Find where the given text appears and provide that cell's center as [X, Y] coordinate. 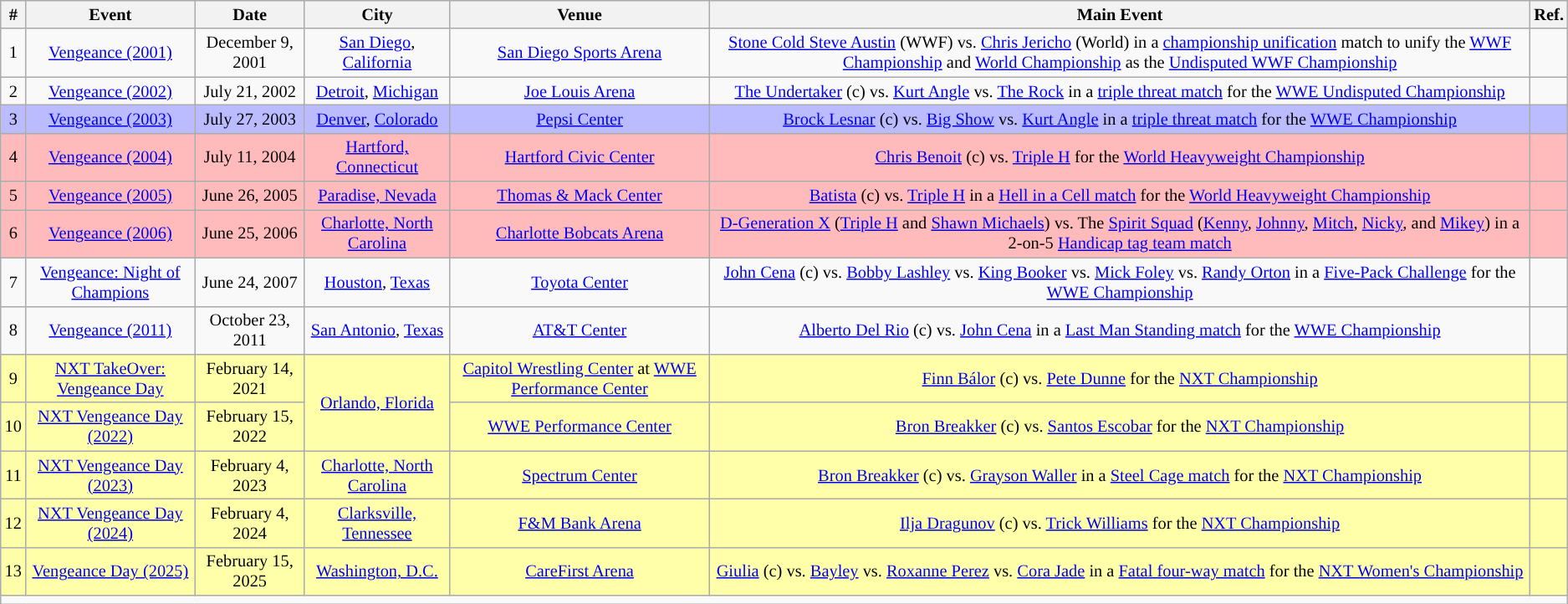
February 4, 2024 [249, 523]
Houston, Texas [376, 282]
Vengeance (2004) [110, 157]
Vengeance: Night of Champions [110, 282]
February 15, 2022 [249, 427]
4 [13, 157]
San Diego Sports Arena [579, 53]
Bron Breakker (c) vs. Grayson Waller in a Steel Cage match for the NXT Championship [1121, 475]
Orlando, Florida [376, 402]
Bron Breakker (c) vs. Santos Escobar for the NXT Championship [1121, 427]
Vengeance (2003) [110, 119]
Thomas & Mack Center [579, 196]
July 27, 2003 [249, 119]
October 23, 2011 [249, 330]
San Diego, California [376, 53]
Finn Bálor (c) vs. Pete Dunne for the NXT Championship [1121, 378]
5 [13, 196]
Giulia (c) vs. Bayley vs. Roxanne Perez vs. Cora Jade in a Fatal four-way match for the NXT Women's Championship [1121, 571]
Vengeance (2005) [110, 196]
Batista (c) vs. Triple H in a Hell in a Cell match for the World Heavyweight Championship [1121, 196]
Ref. [1549, 14]
Ilja Dragunov (c) vs. Trick Williams for the NXT Championship [1121, 523]
8 [13, 330]
Vengeance (2006) [110, 233]
2 [13, 91]
Brock Lesnar (c) vs. Big Show vs. Kurt Angle in a triple threat match for the WWE Championship [1121, 119]
Hartford, Connecticut [376, 157]
City [376, 14]
NXT Vengeance Day (2023) [110, 475]
1 [13, 53]
Vengeance Day (2025) [110, 571]
December 9, 2001 [249, 53]
San Antonio, Texas [376, 330]
Alberto Del Rio (c) vs. John Cena in a Last Man Standing match for the WWE Championship [1121, 330]
Chris Benoit (c) vs. Triple H for the World Heavyweight Championship [1121, 157]
13 [13, 571]
9 [13, 378]
June 24, 2007 [249, 282]
Date [249, 14]
F&M Bank Arena [579, 523]
February 14, 2021 [249, 378]
Event [110, 14]
The Undertaker (c) vs. Kurt Angle vs. The Rock in a triple threat match for the WWE Undisputed Championship [1121, 91]
D-Generation X (Triple H and Shawn Michaels) vs. The Spirit Squad (Kenny, Johnny, Mitch, Nicky, and Mikey) in a 2-on-5 Handicap tag team match [1121, 233]
3 [13, 119]
Main Event [1121, 14]
February 4, 2023 [249, 475]
Denver, Colorado [376, 119]
Vengeance (2002) [110, 91]
NXT Vengeance Day (2022) [110, 427]
NXT TakeOver: Vengeance Day [110, 378]
Clarksville, Tennessee [376, 523]
July 11, 2004 [249, 157]
Toyota Center [579, 282]
Venue [579, 14]
Charlotte Bobcats Arena [579, 233]
John Cena (c) vs. Bobby Lashley vs. King Booker vs. Mick Foley vs. Randy Orton in a Five-Pack Challenge for the WWE Championship [1121, 282]
Capitol Wrestling Center at WWE Performance Center [579, 378]
Pepsi Center [579, 119]
12 [13, 523]
Hartford Civic Center [579, 157]
Spectrum Center [579, 475]
Washington, D.C. [376, 571]
Paradise, Nevada [376, 196]
WWE Performance Center [579, 427]
6 [13, 233]
AT&T Center [579, 330]
11 [13, 475]
Joe Louis Arena [579, 91]
February 15, 2025 [249, 571]
Vengeance (2001) [110, 53]
June 26, 2005 [249, 196]
7 [13, 282]
NXT Vengeance Day (2024) [110, 523]
June 25, 2006 [249, 233]
Detroit, Michigan [376, 91]
10 [13, 427]
Vengeance (2011) [110, 330]
CareFirst Arena [579, 571]
# [13, 14]
July 21, 2002 [249, 91]
